For the text-containing cell, return its midpoint in (X, Y) coordinate format. 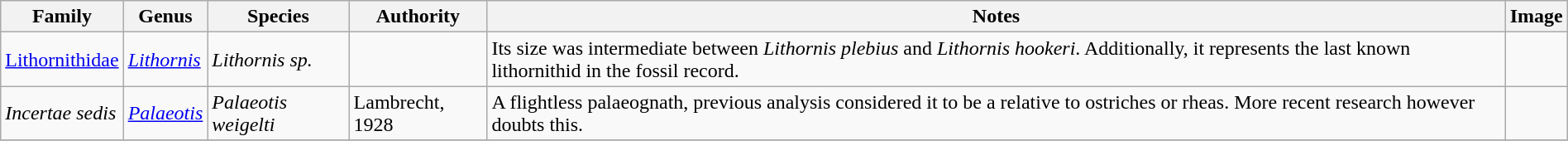
Palaeotis weigelti (278, 113)
Lambrecht, 1928 (418, 113)
A flightless palaeognath, previous analysis considered it to be a relative to ostriches or rheas. More recent research however doubts this. (996, 113)
Genus (165, 17)
Lithornis sp. (278, 60)
Image (1537, 17)
Authority (418, 17)
Palaeotis (165, 113)
Species (278, 17)
Incertae sedis (62, 113)
Lithornis (165, 60)
Lithornithidae (62, 60)
Family (62, 17)
Notes (996, 17)
